Determine the [X, Y] coordinate at the center of the cell enclosing the given text.  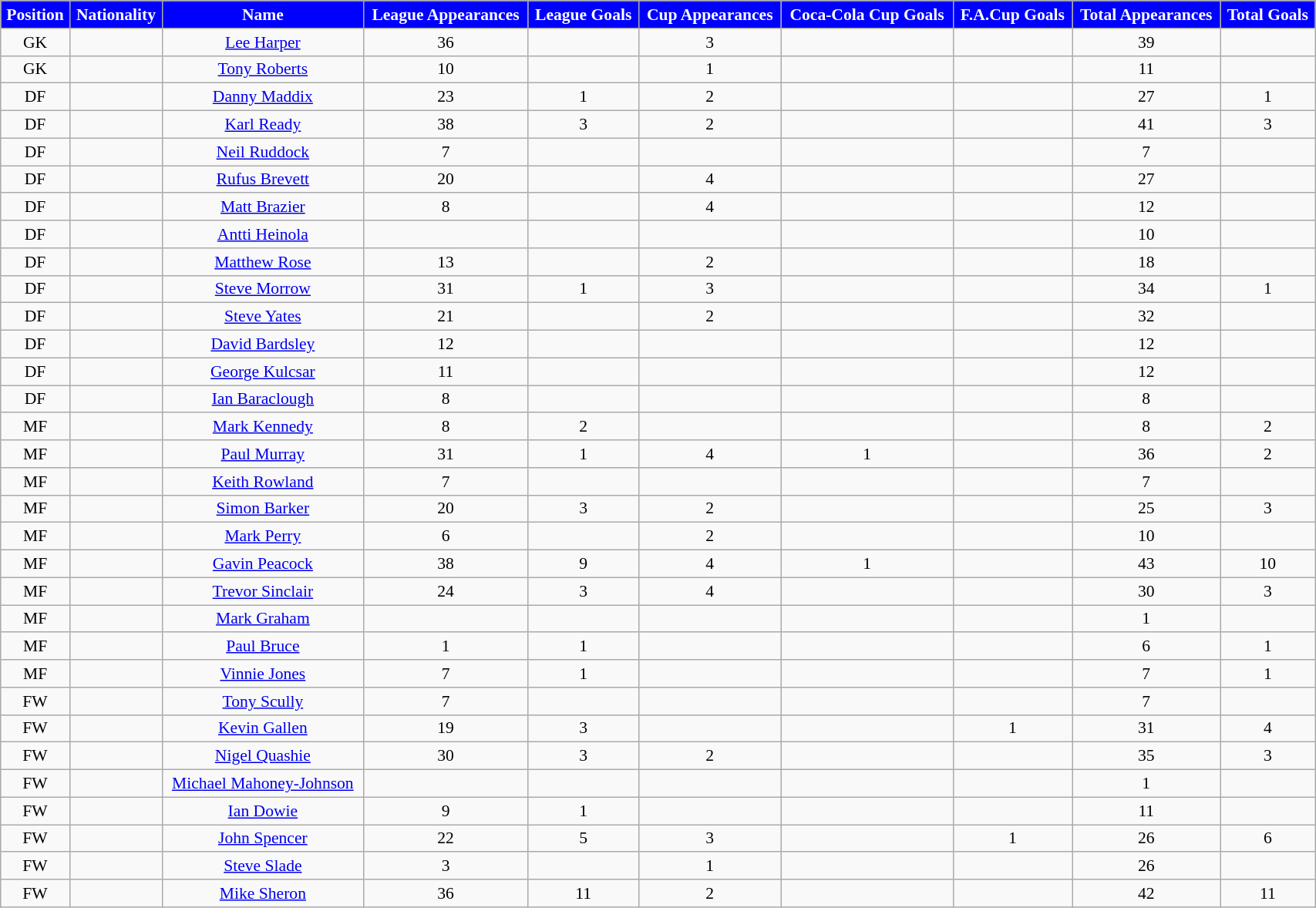
Michael Mahoney-Johnson [264, 784]
21 [446, 317]
Tony Scully [264, 701]
Steve Yates [264, 317]
Ian Dowie [264, 811]
5 [584, 839]
Cup Appearances [710, 15]
Neil Ruddock [264, 152]
Total Goals [1267, 15]
32 [1146, 317]
35 [1146, 756]
41 [1146, 125]
David Bardsley [264, 345]
Karl Ready [264, 125]
Total Appearances [1146, 15]
John Spencer [264, 839]
Antti Heinola [264, 234]
Simon Barker [264, 509]
Vinnie Jones [264, 674]
Name [264, 15]
Nigel Quashie [264, 756]
George Kulcsar [264, 372]
Paul Bruce [264, 647]
Tony Roberts [264, 69]
Keith Rowland [264, 482]
39 [1146, 42]
F.A.Cup Goals [1012, 15]
League Goals [584, 15]
Mike Sheron [264, 893]
22 [446, 839]
19 [446, 728]
Mark Perry [264, 536]
Nationality [116, 15]
Steve Morrow [264, 289]
Matt Brazier [264, 207]
League Appearances [446, 15]
Mark Kennedy [264, 427]
Steve Slade [264, 866]
42 [1146, 893]
Gavin Peacock [264, 564]
Trevor Sinclair [264, 591]
Kevin Gallen [264, 728]
23 [446, 97]
43 [1146, 564]
Matthew Rose [264, 262]
18 [1146, 262]
Danny Maddix [264, 97]
Ian Baraclough [264, 399]
Mark Graham [264, 619]
Coca-Cola Cup Goals [867, 15]
Rufus Brevett [264, 180]
34 [1146, 289]
24 [446, 591]
25 [1146, 509]
Position [35, 15]
Lee Harper [264, 42]
13 [446, 262]
Paul Murray [264, 454]
